Extract the (X, Y) coordinate from the center of the cell holding the provided text.  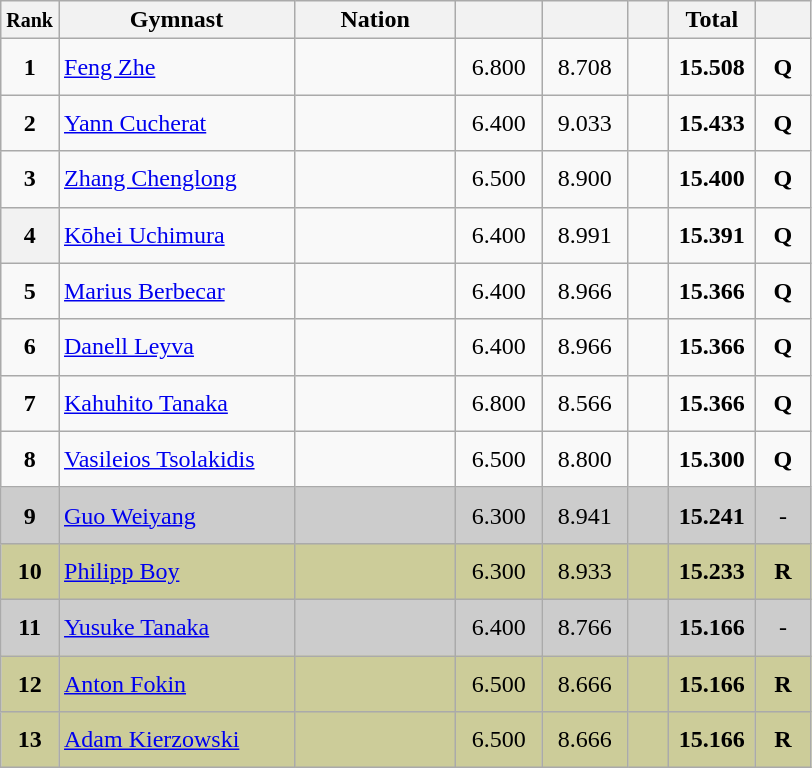
4 (30, 235)
6 (30, 347)
Marius Berbecar (176, 291)
Zhang Chenglong (176, 179)
Yusuke Tanaka (176, 627)
15.433 (712, 123)
Rank (30, 20)
13 (30, 740)
7 (30, 403)
8.566 (585, 403)
Feng Zhe (176, 67)
Anton Fokin (176, 684)
8.766 (585, 627)
8.800 (585, 459)
8.933 (585, 571)
15.233 (712, 571)
8.941 (585, 515)
3 (30, 179)
8.900 (585, 179)
Gymnast (176, 20)
Kahuhito Tanaka (176, 403)
11 (30, 627)
9 (30, 515)
Danell Leyva (176, 347)
8.708 (585, 67)
8.991 (585, 235)
9.033 (585, 123)
15.400 (712, 179)
15.391 (712, 235)
15.508 (712, 67)
Vasileios Tsolakidis (176, 459)
Kōhei Uchimura (176, 235)
Nation (376, 20)
Yann Cucherat (176, 123)
Guo Weiyang (176, 515)
15.241 (712, 515)
Philipp Boy (176, 571)
Adam Kierzowski (176, 740)
2 (30, 123)
10 (30, 571)
8 (30, 459)
Total (712, 20)
12 (30, 684)
1 (30, 67)
15.300 (712, 459)
5 (30, 291)
